Detect which cell encompasses the target text, then output its [x, y] center coordinate. 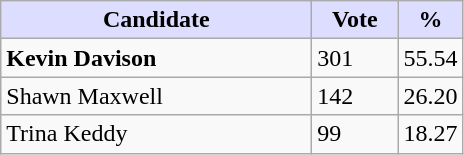
Shawn Maxwell [156, 96]
301 [355, 58]
Vote [355, 20]
99 [355, 134]
Trina Keddy [156, 134]
55.54 [430, 58]
% [430, 20]
26.20 [430, 96]
18.27 [430, 134]
142 [355, 96]
Kevin Davison [156, 58]
Candidate [156, 20]
